Detect which cell encompasses the target text, then output its (X, Y) center coordinate. 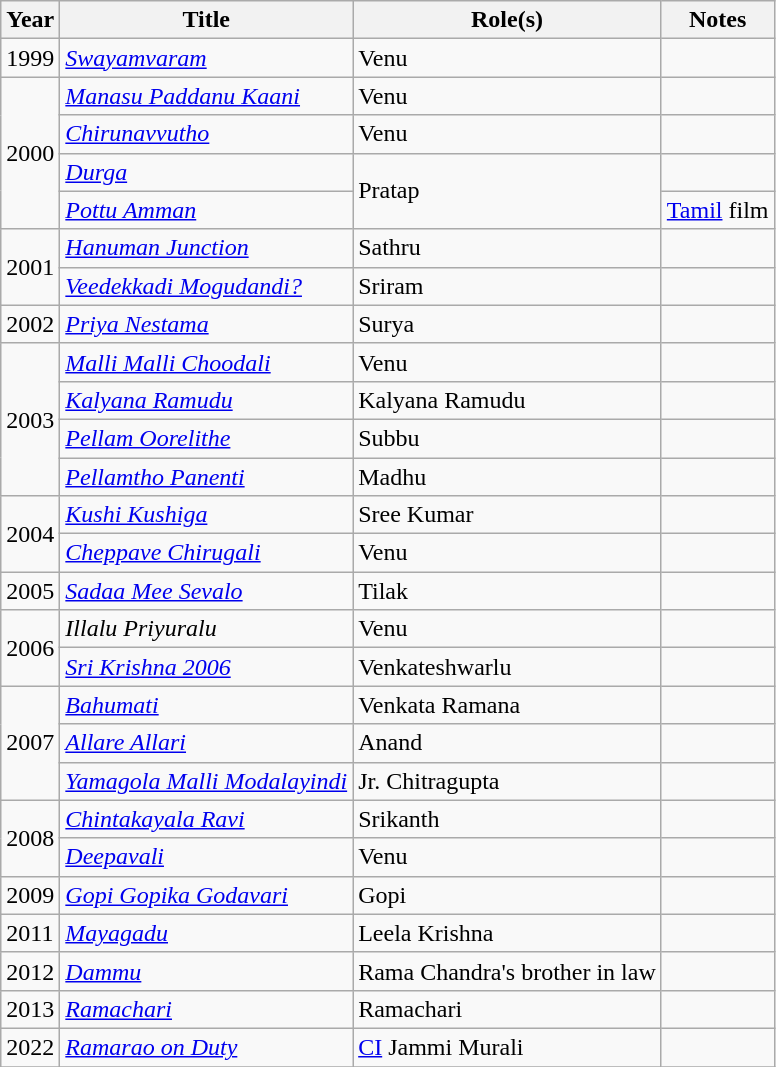
Veedekkadi Mogudandi? (206, 286)
Gopi Gopika Godavari (206, 895)
Deepavali (206, 857)
Yamagola Malli Modalayindi (206, 781)
Srikanth (508, 819)
Subbu (508, 438)
2013 (30, 1009)
Dammu (206, 971)
2003 (30, 419)
Venkateshwarlu (508, 667)
Madhu (508, 477)
Year (30, 20)
Pellamtho Panenti (206, 477)
2001 (30, 267)
Title (206, 20)
Swayamvaram (206, 58)
2022 (30, 1047)
Leela Krishna (508, 933)
Jr. Chitragupta (508, 781)
Venkata Ramana (508, 705)
Sri Krishna 2006 (206, 667)
2009 (30, 895)
Rama Chandra's brother in law (508, 971)
2004 (30, 534)
Ramarao on Duty (206, 1047)
2002 (30, 324)
Priya Nestama (206, 324)
Allare Allari (206, 743)
Tamil film (718, 210)
2011 (30, 933)
Mayagadu (206, 933)
2007 (30, 743)
1999 (30, 58)
2000 (30, 153)
Bahumati (206, 705)
Sree Kumar (508, 515)
Sriram (508, 286)
2008 (30, 838)
Tilak (508, 591)
Surya (508, 324)
Cheppave Chirugali (206, 553)
Pratap (508, 191)
Illalu Priyuralu (206, 629)
Notes (718, 20)
Pottu Amman (206, 210)
Malli Malli Choodali (206, 362)
Sathru (508, 248)
Sadaa Mee Sevalo (206, 591)
CI Jammi Murali (508, 1047)
Chintakayala Ravi (206, 819)
Pellam Oorelithe (206, 438)
Manasu Paddanu Kaani (206, 96)
Anand (508, 743)
Gopi (508, 895)
2012 (30, 971)
2006 (30, 648)
Hanuman Junction (206, 248)
2005 (30, 591)
Durga (206, 172)
Role(s) (508, 20)
Kushi Kushiga (206, 515)
Chirunavvutho (206, 134)
